Find where the given text appears and provide that cell's center as (X, Y) coordinate. 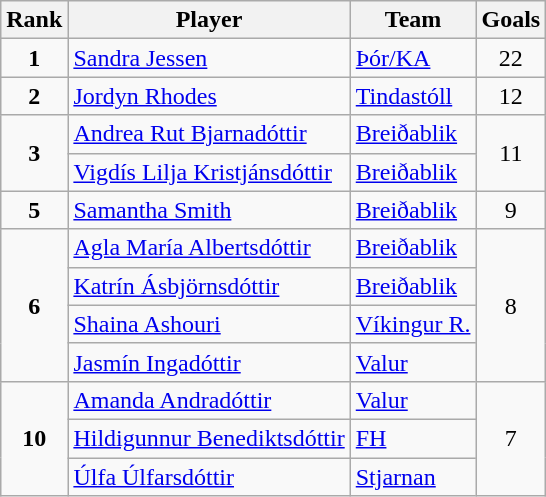
Sandra Jessen (209, 58)
9 (511, 210)
8 (511, 305)
5 (34, 210)
Shaina Ashouri (209, 324)
Úlfa Úlfarsdóttir (209, 477)
Þór/KA (413, 58)
FH (413, 438)
Team (413, 20)
Rank (34, 20)
11 (511, 153)
Agla María Albertsdóttir (209, 248)
Víkingur R. (413, 324)
1 (34, 58)
2 (34, 96)
7 (511, 438)
Andrea Rut Bjarnadóttir (209, 134)
3 (34, 153)
12 (511, 96)
Samantha Smith (209, 210)
Tindastóll (413, 96)
Jasmín Ingadóttir (209, 362)
22 (511, 58)
Amanda Andradóttir (209, 400)
6 (34, 305)
Vigdís Lilja Kristjánsdóttir (209, 172)
Katrín Ásbjörnsdóttir (209, 286)
Stjarnan (413, 477)
10 (34, 438)
Hildigunnur Benediktsdóttir (209, 438)
Goals (511, 20)
Jordyn Rhodes (209, 96)
Player (209, 20)
